Return (X, Y) of the center of cell containing provided text 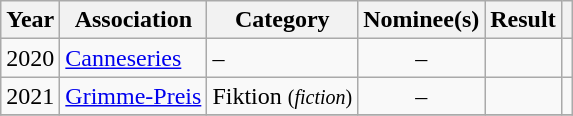
Nominee(s) (422, 20)
Association (134, 20)
Year (30, 20)
Canneseries (134, 58)
Category (282, 20)
Fiktion (fiction) (282, 96)
Result (523, 20)
2021 (30, 96)
2020 (30, 58)
Grimme-Preis (134, 96)
